For the text-containing cell, return its midpoint in [x, y] coordinate format. 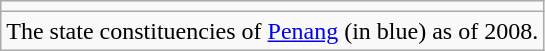
The state constituencies of Penang (in blue) as of 2008. [272, 31]
